Pinpoint the cell where the given text exists, returning its [x, y] midpoint coordinate. 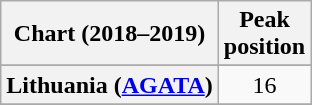
Chart (2018–2019) [110, 34]
16 [264, 85]
Peakposition [264, 34]
Lithuania (AGATA) [110, 85]
